Capture the cell that displays the provided text and extract its [x, y] central coordinate. 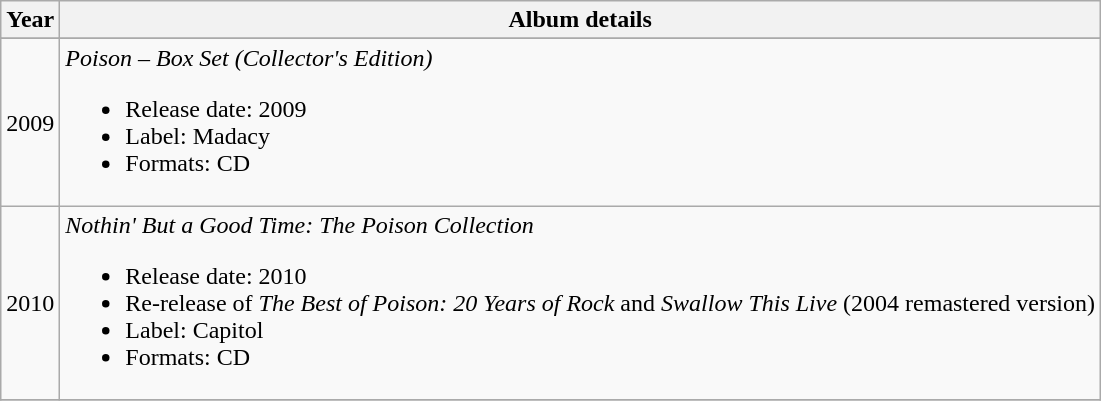
Album details [580, 20]
Year [30, 20]
2009 [30, 122]
Poison – Box Set (Collector's Edition)Release date: 2009Label: MadacyFormats: CD [580, 122]
2010 [30, 303]
